Return (X, Y) of the center of cell containing provided text 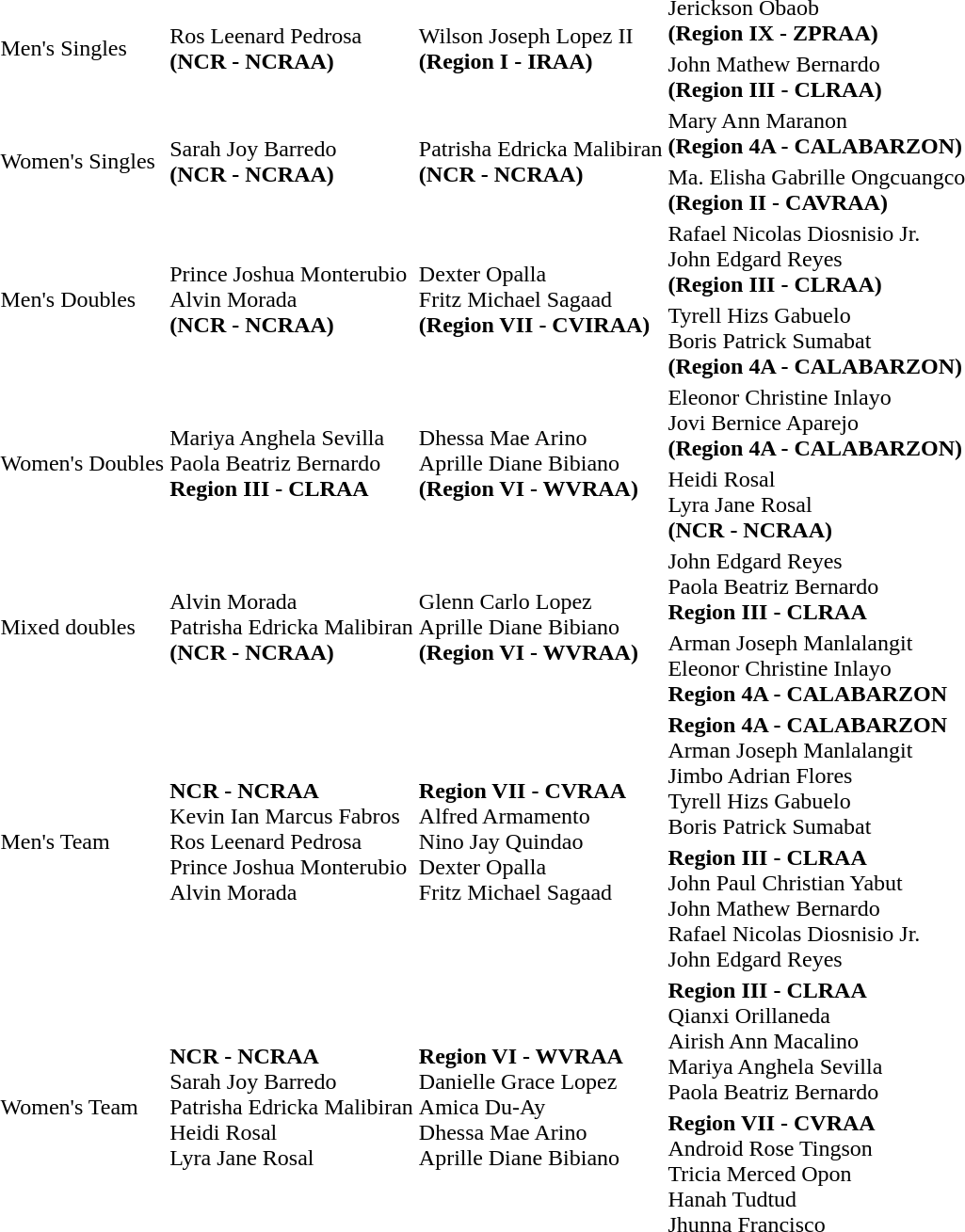
NCR - NCRAAKevin Ian Marcus FabrosRos Leenard PedrosaPrince Joshua MonterubioAlvin Morada (292, 841)
Alvin MoradaPatrisha Edricka Malibiran(NCR - NCRAA) (292, 627)
Dhessa Mae ArinoAprille Diane Bibiano(Region VI - WVRAA) (540, 463)
Region VII - CVRAAAlfred ArmamentoNino Jay QuindaoDexter OpallaFritz Michael Sagaad (540, 841)
Prince Joshua MonterubioAlvin Morada(NCR - NCRAA) (292, 299)
Glenn Carlo LopezAprille Diane Bibiano(Region VI - WVRAA) (540, 627)
Patrisha Edricka Malibiran(NCR - NCRAA) (540, 162)
Mariya Anghela SevillaPaola Beatriz BernardoRegion III - CLRAA (292, 463)
Dexter OpallaFritz Michael Sagaad(Region VII - CVIRAA) (540, 299)
Sarah Joy Barredo(NCR - NCRAA) (292, 162)
